Determine the [x, y] coordinate at the center of the cell enclosing the given text.  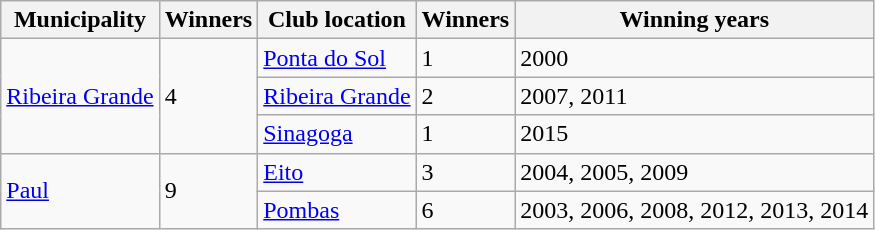
Eito [337, 172]
3 [466, 172]
2015 [694, 134]
6 [466, 210]
2 [466, 96]
Winning years [694, 20]
Club location [337, 20]
2003, 2006, 2008, 2012, 2013, 2014 [694, 210]
Pombas [337, 210]
9 [208, 191]
2000 [694, 58]
Sinagoga [337, 134]
Ponta do Sol [337, 58]
Municipality [80, 20]
Paul [80, 191]
2004, 2005, 2009 [694, 172]
4 [208, 96]
2007, 2011 [694, 96]
